Identify which cell holds the provided text, then report its [X, Y] central coordinate. 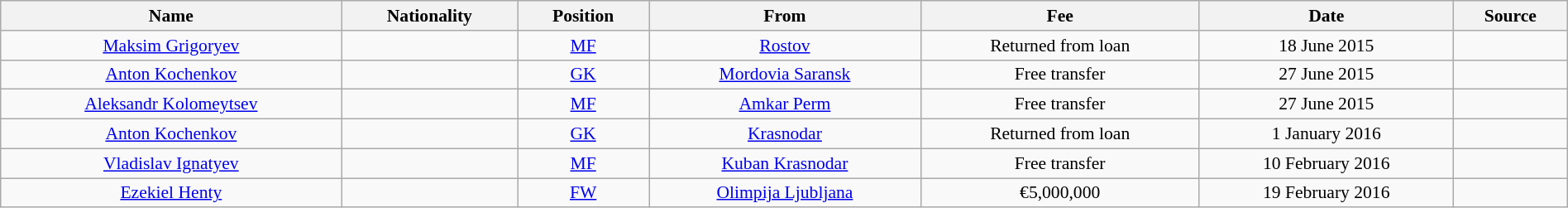
Position [584, 16]
Kuban Krasnodar [786, 163]
Source [1510, 16]
Vladislav Ignatyev [171, 163]
Nationality [430, 16]
Amkar Perm [786, 104]
Date [1327, 16]
19 February 2016 [1327, 193]
Fee [1060, 16]
Name [171, 16]
Ezekiel Henty [171, 193]
10 February 2016 [1327, 163]
Olimpija Ljubljana [786, 193]
Rostov [786, 46]
1 January 2016 [1327, 134]
Mordovia Saransk [786, 75]
Krasnodar [786, 134]
FW [584, 193]
Maksim Grigoryev [171, 46]
Aleksandr Kolomeytsev [171, 104]
18 June 2015 [1327, 46]
From [786, 16]
€5,000,000 [1060, 193]
